Search for the cell housing the specified text and yield its (x, y) center coordinate. 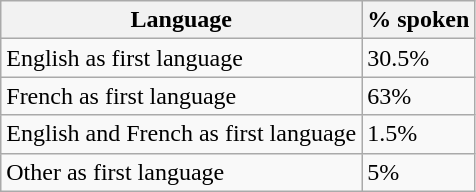
63% (418, 96)
Other as first language (182, 172)
French as first language (182, 96)
English and French as first language (182, 134)
Language (182, 20)
1.5% (418, 134)
30.5% (418, 58)
5% (418, 172)
English as first language (182, 58)
% spoken (418, 20)
